Provide the [X, Y] coordinate of the cell's center where the given text is located.  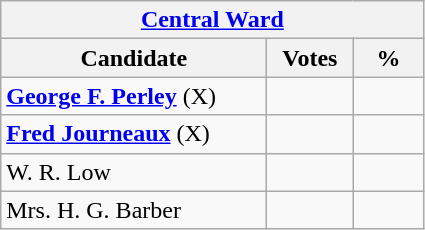
Fred Journeaux (X) [134, 134]
Votes [310, 58]
% [388, 58]
Central Ward [212, 20]
George F. Perley (X) [134, 96]
Candidate [134, 58]
Mrs. H. G. Barber [134, 210]
W. R. Low [134, 172]
